Extract the (X, Y) coordinate from the center of the cell holding the provided text.  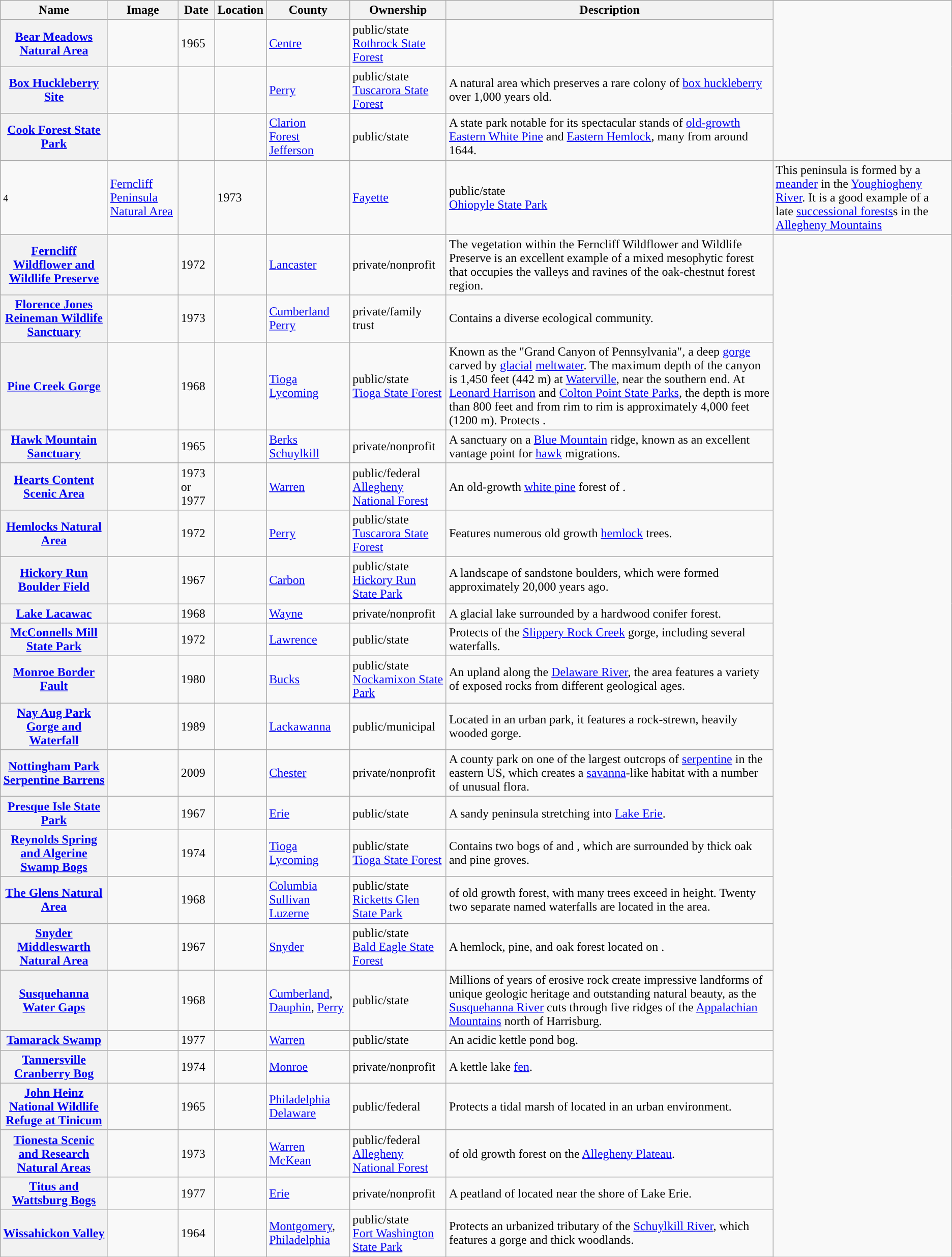
Cook Forest State Park (54, 137)
Ownership (398, 10)
Florence Jones Reineman Wildlife Sanctuary (54, 318)
Box Huckleberry Site (54, 90)
A kettle lake fen. (609, 1066)
Wayne (308, 613)
Snyder Middleswarth Natural Area (54, 947)
private/family trust (398, 318)
Snyder (308, 947)
Columbia Sullivan Luzerne (308, 900)
Cumberland Perry (308, 318)
Philadelphia Delaware (308, 1106)
Bear Meadows Natural Area (54, 43)
Warren McKean (308, 1153)
Tannersville Cranberry Bog (54, 1066)
Nay Aug Park Gorge and Waterfall (54, 726)
The Glens Natural Area (54, 900)
County (308, 10)
A landscape of sandstone boulders, which were formed approximately 20,000 years ago. (609, 580)
Lancaster (308, 265)
Tionesta Scenic and Research Natural Areas (54, 1153)
A glacial lake surrounded by a hardwood conifer forest. (609, 613)
4 (54, 197)
public/state Hickory Run State Park (398, 580)
Presque Isle State Park (54, 813)
of old growth forest on the Allegheny Plateau. (609, 1153)
An upland along the Delaware River, the area features a variety of exposed rocks from different geological ages. (609, 680)
A natural area which preserves a rare colony of box huckleberry over 1,000 years old. (609, 90)
Location (241, 10)
Hemlocks Natural Area (54, 533)
Clarion Forest Jefferson (308, 137)
Description (609, 10)
public/state Ricketts Glen State Park (398, 900)
A state park notable for its spectacular stands of old-growth Eastern White Pine and Eastern Hemlock, many from around 1644. (609, 137)
of old growth forest, with many trees exceed in height. Twenty two separate named waterfalls are located in the area. (609, 900)
Hearts Content Scenic Area (54, 486)
public/municipal (398, 726)
Centre (308, 43)
Pine Creek Gorge (54, 386)
Berks Schuylkill (308, 447)
Hickory Run Boulder Field (54, 580)
Nottingham Park Serpentine Barrens (54, 773)
public/federal (398, 1106)
2009 (196, 773)
Located in an urban park, it features a rock-strewn, heavily wooded gorge. (609, 726)
Monroe (308, 1066)
Montgomery, Philadelphia (308, 1233)
Protects an urbanized tributary of the Schuylkill River, which features a gorge and thick woodlands. (609, 1233)
Features numerous old growth hemlock trees. (609, 533)
A county park on one of the largest outcrops of serpentine in the eastern US, which creates a savanna-like habitat with a number of unusual flora. (609, 773)
Titus and Wattsburg Bogs (54, 1193)
Name (54, 10)
1980 (196, 680)
Image (142, 10)
Carbon (308, 580)
A hemlock, pine, and oak forest located on . (609, 947)
Lackawanna (308, 726)
A peatland of located near the shore of Lake Erie. (609, 1193)
Chester (308, 773)
public/stateRothrock State Forest (398, 43)
Fayette (398, 197)
Cumberland, Dauphin, Perry (308, 1000)
Ferncliff Peninsula Natural Area (142, 197)
1973 or 1977 (196, 486)
1989 (196, 726)
1964 (196, 1233)
public/state Fort Washington State Park (398, 1233)
John Heinz National Wildlife Refuge at Tinicum (54, 1106)
McConnells Mill State Park (54, 640)
Date (196, 10)
Wissahickon Valley (54, 1233)
A sanctuary on a Blue Mountain ridge, known as an excellent vantage point for hawk migrations. (609, 447)
public/state Ohiopyle State Park (609, 197)
public/state Nockamixon State Park (398, 680)
Susquehanna Water Gaps (54, 1000)
Lake Lacawac (54, 613)
Protects of the Slippery Rock Creek gorge, including several waterfalls. (609, 640)
An old-growth white pine forest of . (609, 486)
Lawrence (308, 640)
A sandy peninsula stretching into Lake Erie. (609, 813)
Bucks (308, 680)
Ferncliff Wildflower and Wildlife Preserve (54, 265)
Monroe Border Fault (54, 680)
Contains two bogs of and , which are surrounded by thick oak and pine groves. (609, 853)
Protects a tidal marsh of located in an urban environment. (609, 1106)
Hawk Mountain Sanctuary (54, 447)
Contains a diverse ecological community. (609, 318)
Tamarack Swamp (54, 1040)
Reynolds Spring and Algerine Swamp Bogs (54, 853)
An acidic kettle pond bog. (609, 1040)
This peninsula is formed by a meander in the Youghiogheny River. It is a good example of a late successional forestss in the Allegheny Mountains (862, 197)
public/state Bald Eagle State Forest (398, 947)
